Extract the (x, y) coordinate from the center of the cell holding the provided text.  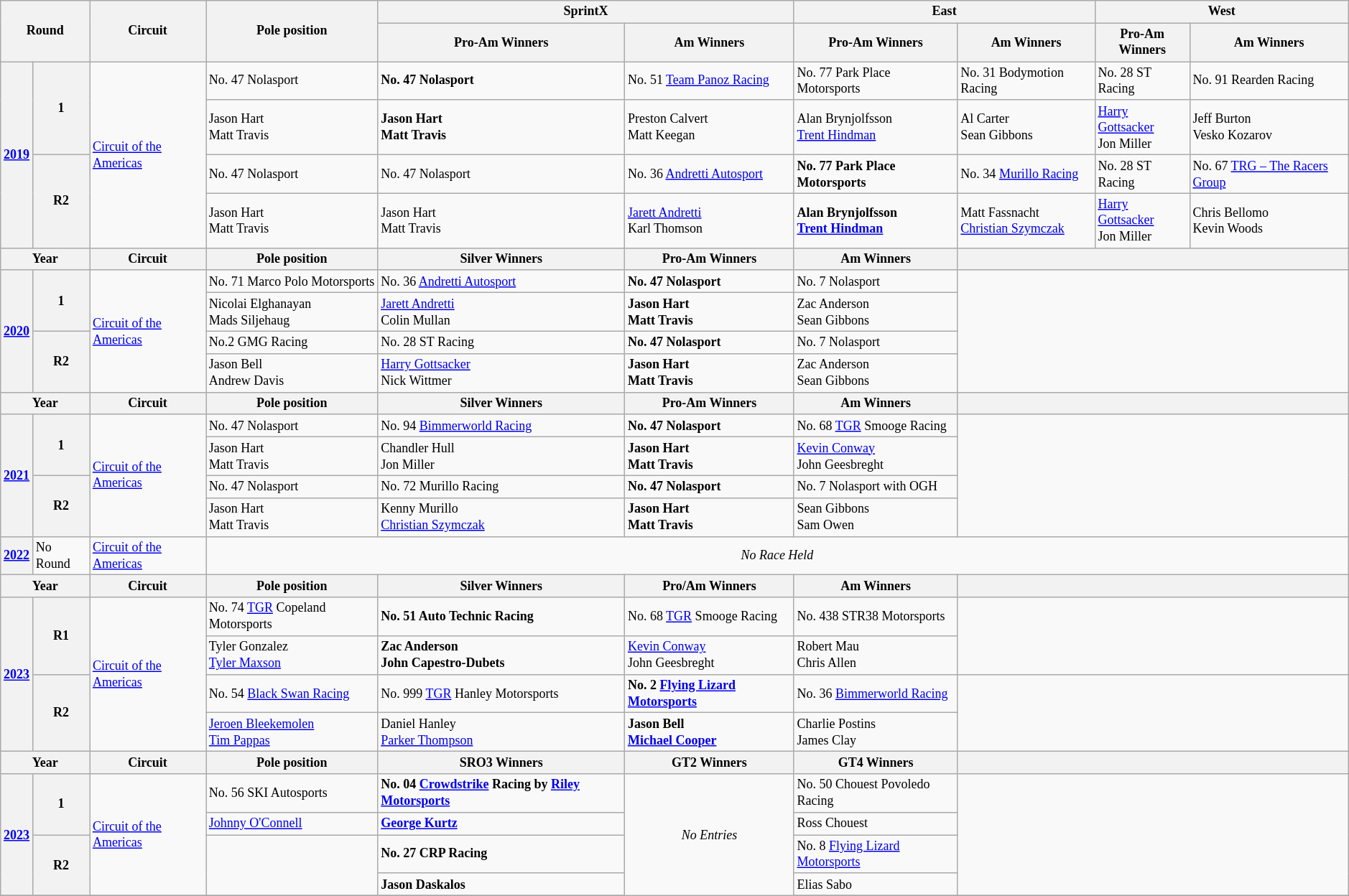
Johnny O'Connell (292, 823)
Al Carter Sean Gibbons (1026, 127)
GT4 Winners (876, 762)
Ross Chouest (876, 823)
No. 04 Crowdstrike Racing by Riley Motorsports (501, 793)
Jason Daskalos (501, 885)
Charlie Postins James Clay (876, 732)
Harry Gottsacker Nick Wittmer (501, 373)
No. 8 Flying Lizard Motorsports (876, 854)
George Kurtz (501, 823)
No. 54 Black Swan Racing (292, 694)
GT2 Winners (710, 762)
Robert Mau Chris Allen (876, 655)
Jarett Andretti Karl Thomson (710, 220)
No. 56 SKI Autosports (292, 793)
No. 2 Flying Lizard Motorsports (710, 694)
2020 (17, 331)
2019 (17, 155)
Jarett Andretti Colin Mullan (501, 312)
R1 (60, 636)
No. 31 Bodymotion Racing (1026, 81)
No Entries (710, 835)
Elias Sabo (876, 885)
No. 91 Rearden Racing (1269, 81)
No. 51 Team Panoz Racing (710, 81)
No. 999 TGR Hanley Motorsports (501, 694)
West (1221, 11)
Tyler Gonzalez Tyler Maxson (292, 655)
Sean Gibbons Sam Owen (876, 517)
Preston Calvert Matt Keegan (710, 127)
2021 (17, 475)
No. 74 TGR Copeland Motorsports (292, 617)
No. 50 Chouest Povoledo Racing (876, 793)
SprintX (586, 11)
No. 94 Bimmerworld Racing (501, 425)
Nicolai Elghanayan Mads Siljehaug (292, 312)
Chris Bellomo Kevin Woods (1269, 220)
Chandler Hull Jon Miller (501, 456)
No Race Held (777, 556)
No. 27 CRP Racing (501, 854)
No. 71 Marco Polo Motorsports (292, 281)
No. 34 Murillo Racing (1026, 174)
Daniel Hanley Parker Thompson (501, 732)
Matt Fassnacht Christian Szymczak (1026, 220)
No. 36 Bimmerworld Racing (876, 694)
Jeff Burton Vesko Kozarov (1269, 127)
Jeroen Bleekemolen Tim Pappas (292, 732)
No. 67 TRG – The Racers Group (1269, 174)
Pro/Am Winners (710, 586)
No.2 GMG Racing (292, 342)
Kenny Murillo Christian Szymczak (501, 517)
No. 438 STR38 Motorsports (876, 617)
No. 7 Nolasport with OGH (876, 487)
2022 (17, 556)
No. 72 Murillo Racing (501, 487)
No Round (60, 556)
Zac Anderson John Capestro-Dubets (501, 655)
East (944, 11)
No. 51 Auto Technic Racing (501, 617)
SRO3 Winners (501, 762)
Jason Bell Michael Cooper (710, 732)
Jason Bell Andrew Davis (292, 373)
Round (45, 32)
